Provide the (X, Y) coordinate of the cell's center where the given text is located.  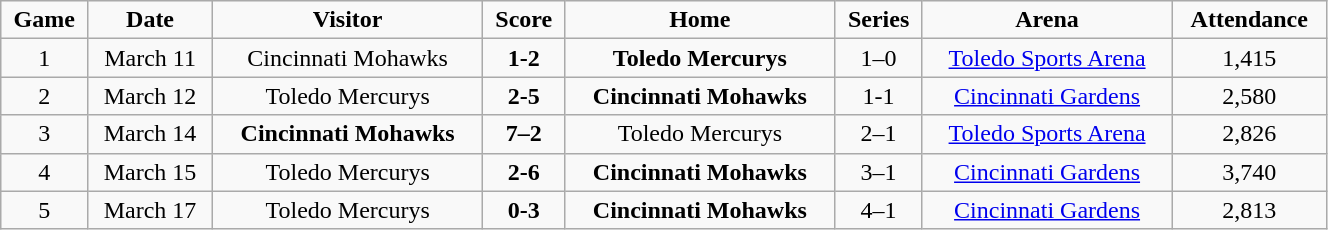
Attendance (1249, 20)
2 (44, 96)
2,580 (1249, 96)
2,826 (1249, 134)
1–0 (878, 58)
1-2 (524, 58)
4–1 (878, 210)
March 14 (150, 134)
March 12 (150, 96)
1 (44, 58)
Game (44, 20)
Arena (1047, 20)
3,740 (1249, 172)
2,813 (1249, 210)
0-3 (524, 210)
Home (700, 20)
Score (524, 20)
2-6 (524, 172)
2-5 (524, 96)
3 (44, 134)
March 11 (150, 58)
March 17 (150, 210)
Series (878, 20)
March 15 (150, 172)
2–1 (878, 134)
Visitor (348, 20)
1,415 (1249, 58)
3–1 (878, 172)
1-1 (878, 96)
7–2 (524, 134)
5 (44, 210)
4 (44, 172)
Date (150, 20)
